Identify which cell holds the provided text, then report its [x, y] central coordinate. 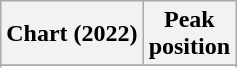
Peakposition [189, 34]
Chart (2022) [72, 34]
